Return (X, Y) of the center of cell containing provided text 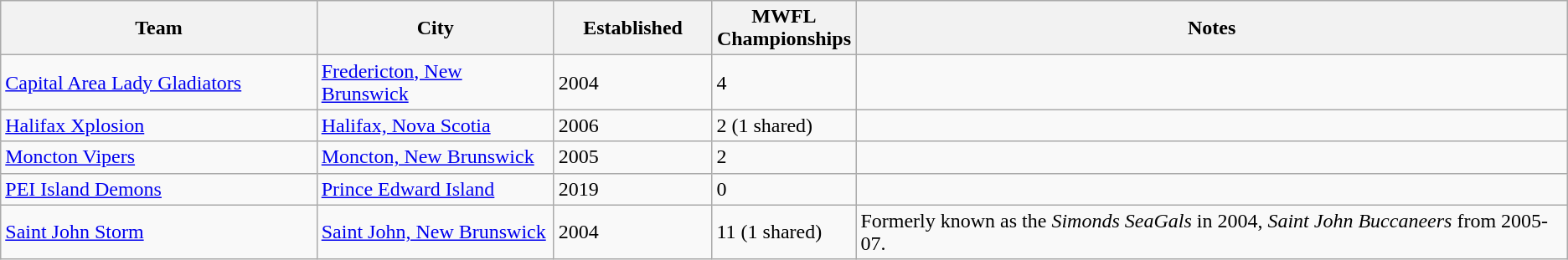
Moncton Vipers (159, 157)
Halifax, Nova Scotia (436, 125)
Saint John, New Brunswick (436, 232)
Moncton, New Brunswick (436, 157)
Team (159, 28)
2019 (633, 189)
2006 (633, 125)
Prince Edward Island (436, 189)
2005 (633, 157)
Established (633, 28)
MWFL Championships (784, 28)
Capital Area Lady Gladiators (159, 82)
11 (1 shared) (784, 232)
Halifax Xplosion (159, 125)
2 (784, 157)
0 (784, 189)
Notes (1211, 28)
4 (784, 82)
PEI Island Demons (159, 189)
Formerly known as the Simonds SeaGals in 2004, Saint John Buccaneers from 2005-07. (1211, 232)
Saint John Storm (159, 232)
Fredericton, New Brunswick (436, 82)
2 (1 shared) (784, 125)
City (436, 28)
